Identify which cell holds the provided text, then report its (X, Y) central coordinate. 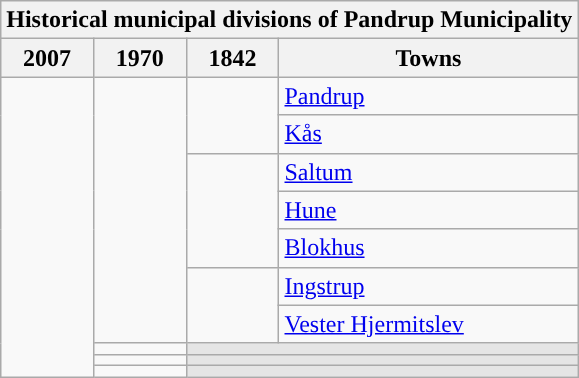
Towns (428, 58)
2007 (48, 58)
Blokhus (428, 248)
1970 (140, 58)
1842 (232, 58)
Kås (428, 134)
Hune (428, 210)
Saltum (428, 172)
Ingstrup (428, 286)
Pandrup (428, 96)
Historical municipal divisions of Pandrup Municipality (290, 20)
Vester Hjermitslev (428, 324)
